Determine the (x, y) coordinate at the center of the cell enclosing the given text.  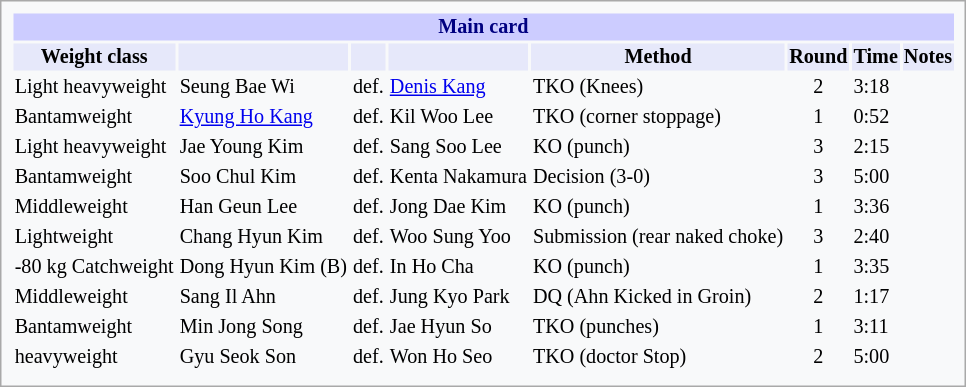
heavyweight (94, 356)
Min Jong Song (263, 326)
Kyung Ho Kang (263, 116)
2:40 (876, 236)
Main card (483, 26)
Jae Hyun So (458, 326)
Submission (rear naked choke) (658, 236)
Soo Chul Kim (263, 176)
Lightweight (94, 236)
Jae Young Kim (263, 146)
Time (876, 56)
3:35 (876, 266)
Kil Woo Lee (458, 116)
-80 kg Catchweight (94, 266)
TKO (doctor Stop) (658, 356)
1:17 (876, 296)
Gyu Seok Son (263, 356)
TKO (corner stoppage) (658, 116)
Weight class (94, 56)
Decision (3-0) (658, 176)
Round (818, 56)
3:11 (876, 326)
DQ (Ahn Kicked in Groin) (658, 296)
Jong Dae Kim (458, 206)
2:15 (876, 146)
Sang Soo Lee (458, 146)
3:18 (876, 86)
Sang Il Ahn (263, 296)
Jung Kyo Park (458, 296)
Denis Kang (458, 86)
Seung Bae Wi (263, 86)
TKO (Knees) (658, 86)
Kenta Nakamura (458, 176)
0:52 (876, 116)
Won Ho Seo (458, 356)
Woo Sung Yoo (458, 236)
Dong Hyun Kim (B) (263, 266)
Notes (928, 56)
In Ho Cha (458, 266)
Han Geun Lee (263, 206)
Chang Hyun Kim (263, 236)
3:36 (876, 206)
TKO (punches) (658, 326)
Method (658, 56)
